Return the (x, y) coordinate for the center point of the cell that contains the specified text.  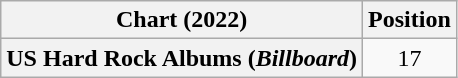
Position (410, 20)
Chart (2022) (182, 20)
US Hard Rock Albums (Billboard) (182, 58)
17 (410, 58)
